For the text-containing cell, return its midpoint in [x, y] coordinate format. 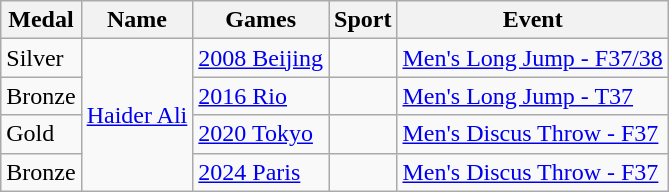
2024 Paris [261, 172]
Games [261, 20]
Medal [41, 20]
Haider Ali [137, 115]
2016 Rio [261, 96]
Sport [363, 20]
2020 Tokyo [261, 134]
Event [532, 20]
Gold [41, 134]
Men's Long Jump - F37/38 [532, 58]
2008 Beijing [261, 58]
Men's Long Jump - T37 [532, 96]
Name [137, 20]
Silver [41, 58]
